For the text-containing cell, return its midpoint in (x, y) coordinate format. 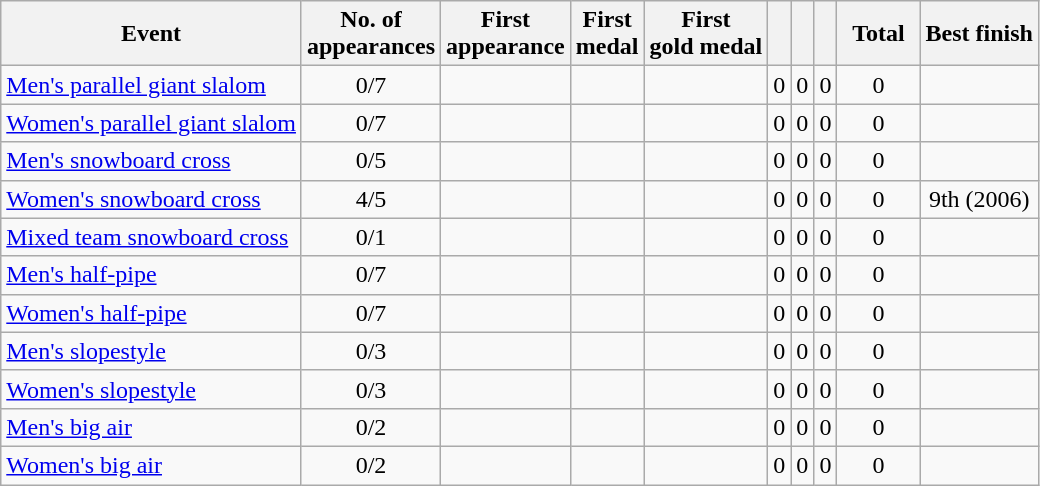
Women's parallel giant slalom (152, 123)
0/1 (370, 237)
Women's slopestyle (152, 389)
Event (152, 34)
Firstmedal (607, 34)
9th (2006) (979, 199)
Women's big air (152, 465)
Best finish (979, 34)
4/5 (370, 199)
Mixed team snowboard cross (152, 237)
Firstappearance (506, 34)
Firstgold medal (706, 34)
Women's snowboard cross (152, 199)
Women's half-pipe (152, 313)
Total (878, 34)
Men's big air (152, 427)
Men's half-pipe (152, 275)
Men's snowboard cross (152, 161)
Men's slopestyle (152, 351)
Men's parallel giant slalom (152, 85)
0/5 (370, 161)
No. ofappearances (370, 34)
